Scan for the cell matching the given text and deliver its [x, y] coordinate at center. 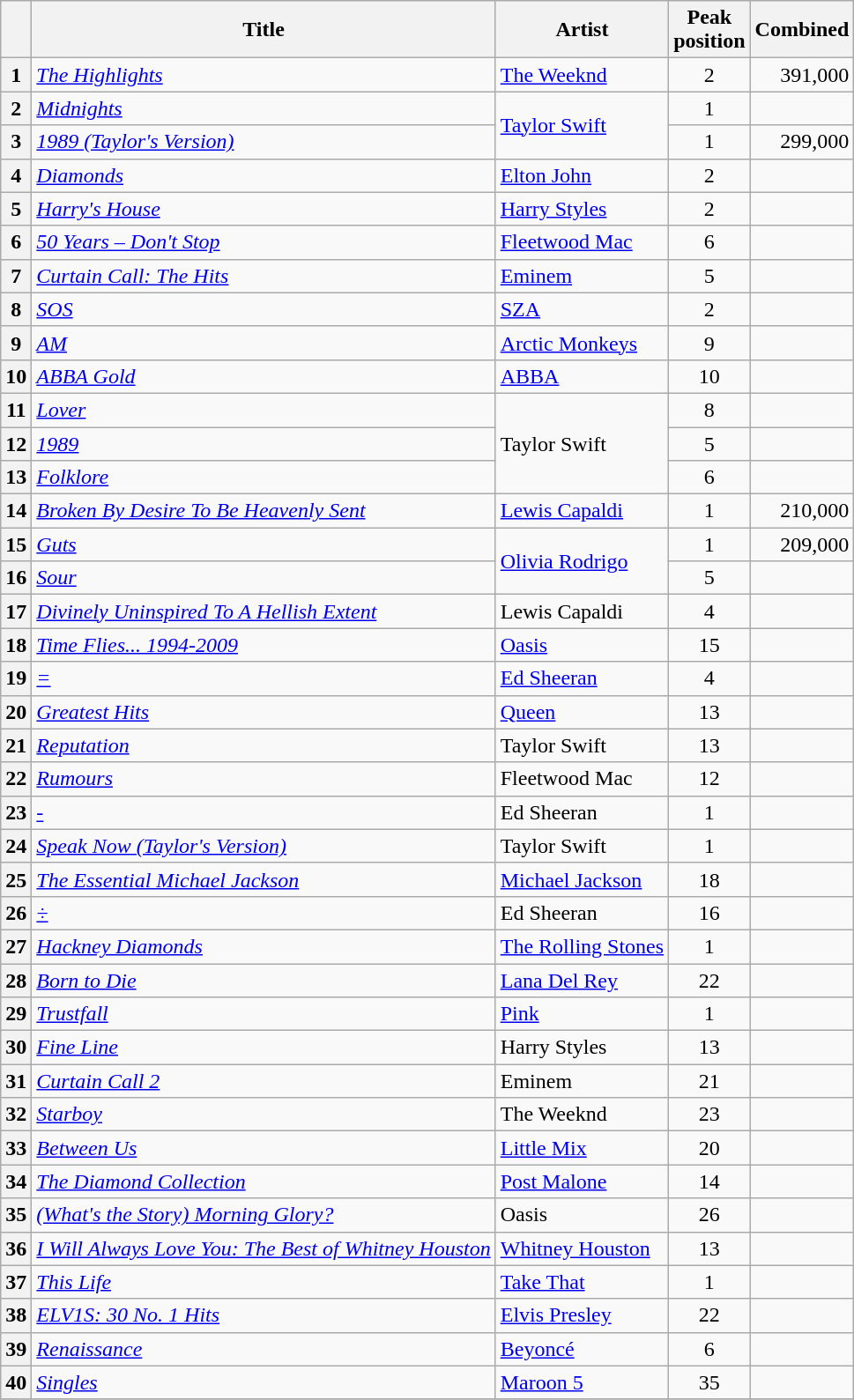
Reputation [264, 745]
3 [16, 142]
50 Years – Don't Stop [264, 242]
Lover [264, 410]
Combined [802, 30]
Hackney Diamonds [264, 946]
Michael Jackson [582, 879]
Renaissance [264, 1349]
Beyoncé [582, 1349]
ELV1S: 30 No. 1 Hits [264, 1315]
Take That [582, 1282]
7 [16, 276]
Olivia Rodrigo [582, 561]
30 [16, 1048]
Guts [264, 544]
Curtain Call: The Hits [264, 276]
17 [16, 611]
Artist [582, 30]
Queen [582, 712]
25 [16, 879]
Pink [582, 1014]
Between Us [264, 1148]
AM [264, 343]
Arctic Monkeys [582, 343]
Elton John [582, 175]
Divinely Uninspired To A Hellish Extent [264, 611]
Sour [264, 578]
Born to Die [264, 981]
31 [16, 1081]
299,000 [802, 142]
This Life [264, 1282]
SOS [264, 309]
ABBA [582, 376]
Broken By Desire To Be Heavenly Sent [264, 511]
The Rolling Stones [582, 946]
209,000 [802, 544]
Starboy [264, 1115]
Little Mix [582, 1148]
1989 [264, 443]
Trustfall [264, 1014]
38 [16, 1315]
Lana Del Rey [582, 981]
Post Malone [582, 1181]
= [264, 678]
33 [16, 1148]
11 [16, 410]
Speak Now (Taylor's Version) [264, 846]
- [264, 812]
1989 (Taylor's Version) [264, 142]
39 [16, 1349]
28 [16, 981]
37 [16, 1282]
Rumours [264, 779]
36 [16, 1248]
Harry's House [264, 209]
÷ [264, 913]
Title [264, 30]
210,000 [802, 511]
SZA [582, 309]
Time Flies... 1994-2009 [264, 645]
The Highlights [264, 75]
24 [16, 846]
Midnights [264, 108]
Greatest Hits [264, 712]
40 [16, 1382]
391,000 [802, 75]
29 [16, 1014]
32 [16, 1115]
The Essential Michael Jackson [264, 879]
27 [16, 946]
Folklore [264, 478]
Diamonds [264, 175]
Maroon 5 [582, 1382]
I Will Always Love You: The Best of Whitney Houston [264, 1248]
Elvis Presley [582, 1315]
ABBA Gold [264, 376]
Whitney Houston [582, 1248]
34 [16, 1181]
The Diamond Collection [264, 1181]
(What's the Story) Morning Glory? [264, 1215]
Curtain Call 2 [264, 1081]
Peakposition [709, 30]
Singles [264, 1382]
Fine Line [264, 1048]
19 [16, 678]
